Return (X, Y) of the center of cell containing provided text 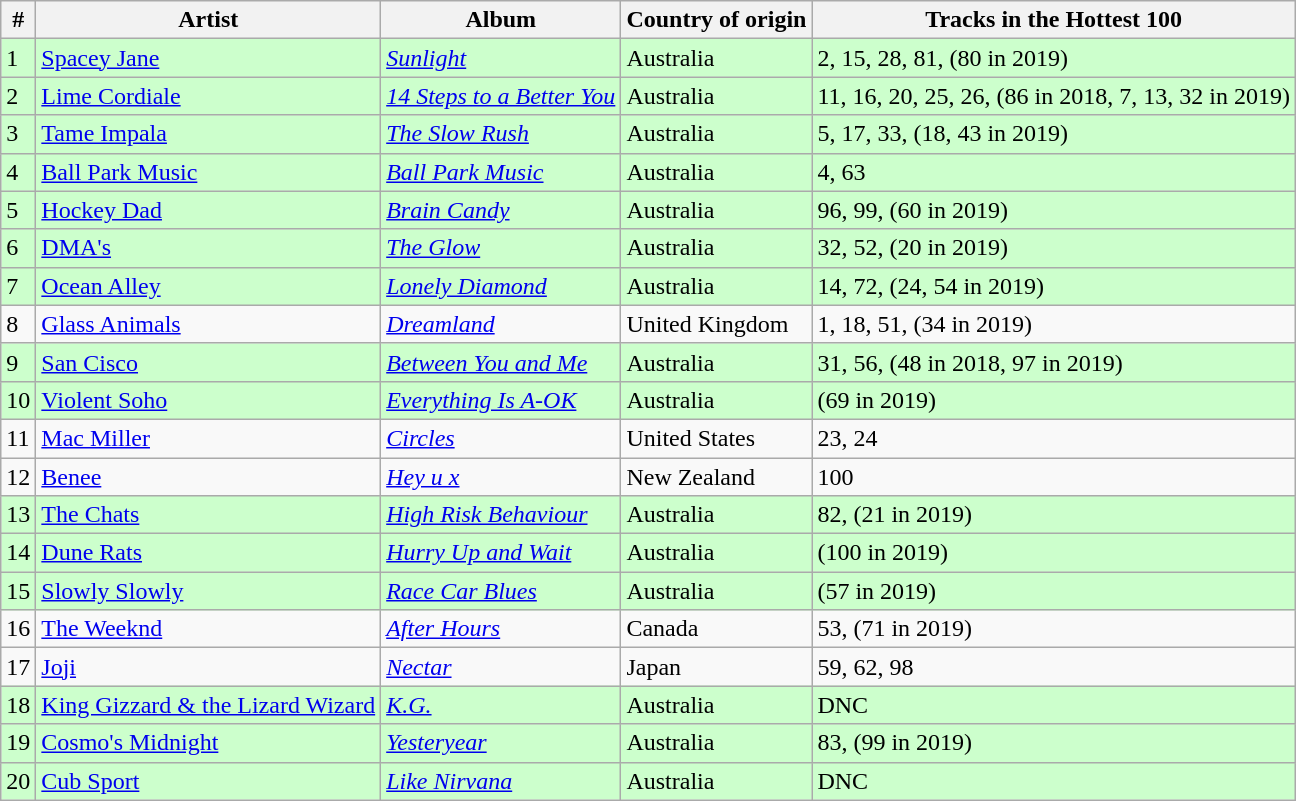
DMA's (208, 248)
9 (18, 362)
5, 17, 33, (18, 43 in 2019) (1054, 134)
10 (18, 400)
Between You and Me (501, 362)
5 (18, 210)
14 (18, 553)
53, (71 in 2019) (1054, 629)
New Zealand (716, 477)
Dreamland (501, 324)
Album (501, 20)
11 (18, 438)
Joji (208, 667)
4 (18, 172)
(100 in 2019) (1054, 553)
Slowly Slowly (208, 591)
14, 72, (24, 54 in 2019) (1054, 286)
17 (18, 667)
31, 56, (48 in 2018, 97 in 2019) (1054, 362)
18 (18, 705)
Sunlight (501, 58)
Yesteryear (501, 743)
23, 24 (1054, 438)
The Glow (501, 248)
Like Nirvana (501, 781)
15 (18, 591)
12 (18, 477)
83, (99 in 2019) (1054, 743)
Mac Miller (208, 438)
Race Car Blues (501, 591)
20 (18, 781)
K.G. (501, 705)
The Chats (208, 515)
Hurry Up and Wait (501, 553)
King Gizzard & the Lizard Wizard (208, 705)
32, 52, (20 in 2019) (1054, 248)
1 (18, 58)
Glass Animals (208, 324)
100 (1054, 477)
Cub Sport (208, 781)
Artist (208, 20)
United States (716, 438)
High Risk Behaviour (501, 515)
Canada (716, 629)
2, 15, 28, 81, (80 in 2019) (1054, 58)
Benee (208, 477)
Spacey Jane (208, 58)
Country of origin (716, 20)
Hockey Dad (208, 210)
96, 99, (60 in 2019) (1054, 210)
Cosmo's Midnight (208, 743)
(69 in 2019) (1054, 400)
# (18, 20)
United Kingdom (716, 324)
Tame Impala (208, 134)
Dune Rats (208, 553)
11, 16, 20, 25, 26, (86 in 2018, 7, 13, 32 in 2019) (1054, 96)
1, 18, 51, (34 in 2019) (1054, 324)
Tracks in the Hottest 100 (1054, 20)
13 (18, 515)
19 (18, 743)
14 Steps to a Better You (501, 96)
82, (21 in 2019) (1054, 515)
59, 62, 98 (1054, 667)
Everything Is A-OK (501, 400)
Violent Soho (208, 400)
Lonely Diamond (501, 286)
Japan (716, 667)
3 (18, 134)
Circles (501, 438)
(57 in 2019) (1054, 591)
Ocean Alley (208, 286)
16 (18, 629)
Hey u x (501, 477)
4, 63 (1054, 172)
7 (18, 286)
The Slow Rush (501, 134)
San Cisco (208, 362)
After Hours (501, 629)
6 (18, 248)
8 (18, 324)
Lime Cordiale (208, 96)
Brain Candy (501, 210)
Nectar (501, 667)
The Weeknd (208, 629)
2 (18, 96)
